Find where the given text appears and provide that cell's center as (X, Y) coordinate. 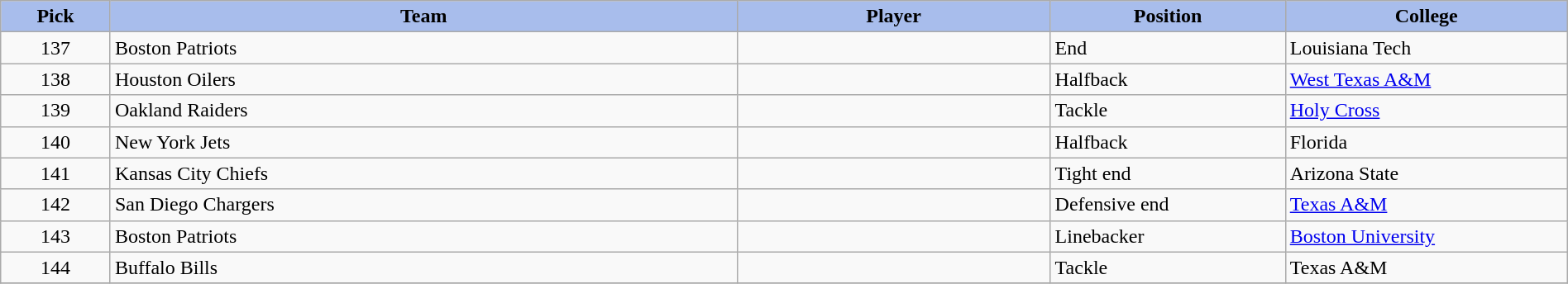
End (1168, 48)
Oakland Raiders (423, 111)
West Texas A&M (1426, 79)
Linebacker (1168, 236)
143 (56, 236)
Houston Oilers (423, 79)
144 (56, 267)
San Diego Chargers (423, 205)
Florida (1426, 142)
Defensive end (1168, 205)
142 (56, 205)
138 (56, 79)
Team (423, 17)
Position (1168, 17)
Arizona State (1426, 173)
Tight end (1168, 173)
141 (56, 173)
137 (56, 48)
Pick (56, 17)
Buffalo Bills (423, 267)
140 (56, 142)
Player (893, 17)
College (1426, 17)
Boston University (1426, 236)
Louisiana Tech (1426, 48)
Kansas City Chiefs (423, 173)
139 (56, 111)
Holy Cross (1426, 111)
New York Jets (423, 142)
